Detect which cell encompasses the target text, then output its [x, y] center coordinate. 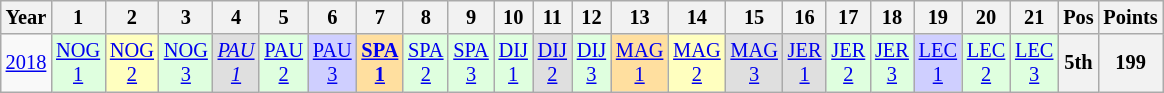
20 [986, 17]
JER1 [805, 63]
MAG2 [696, 63]
MAG1 [640, 63]
SPA1 [380, 63]
16 [805, 17]
14 [696, 17]
DIJ2 [552, 63]
21 [1034, 17]
4 [236, 17]
SPA3 [470, 63]
10 [514, 17]
PAU1 [236, 63]
SPA2 [426, 63]
PAU2 [284, 63]
3 [186, 17]
JER3 [892, 63]
13 [640, 17]
19 [938, 17]
DIJ1 [514, 63]
LEC1 [938, 63]
7 [380, 17]
LEC3 [1034, 63]
1 [78, 17]
2018 [26, 63]
18 [892, 17]
Points [1131, 17]
NOG2 [132, 63]
Pos [1078, 17]
JER2 [848, 63]
15 [754, 17]
11 [552, 17]
17 [848, 17]
LEC2 [986, 63]
NOG3 [186, 63]
5th [1078, 63]
199 [1131, 63]
8 [426, 17]
2 [132, 17]
DIJ3 [592, 63]
NOG1 [78, 63]
PAU3 [332, 63]
5 [284, 17]
MAG3 [754, 63]
6 [332, 17]
12 [592, 17]
Year [26, 17]
9 [470, 17]
